Identify which cell holds the provided text, then report its (X, Y) central coordinate. 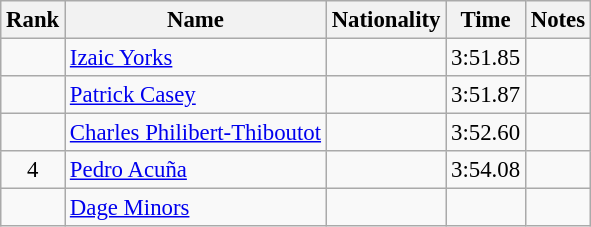
Time (486, 20)
Pedro Acuña (196, 170)
Dage Minors (196, 208)
Rank (33, 20)
Izaic Yorks (196, 58)
3:52.60 (486, 133)
Notes (558, 20)
4 (33, 170)
3:54.08 (486, 170)
3:51.87 (486, 95)
3:51.85 (486, 58)
Nationality (386, 20)
Patrick Casey (196, 95)
Charles Philibert-Thiboutot (196, 133)
Name (196, 20)
